Return the (x, y) coordinate for the center point of the cell that contains the specified text.  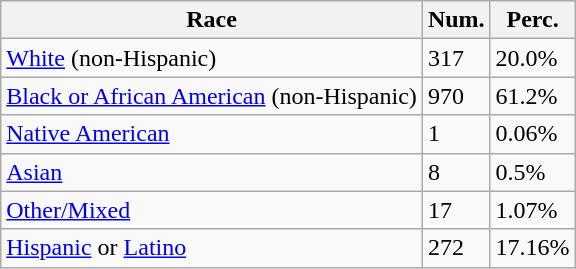
1.07% (532, 210)
317 (456, 58)
0.06% (532, 134)
20.0% (532, 58)
Perc. (532, 20)
970 (456, 96)
Other/Mixed (212, 210)
Hispanic or Latino (212, 248)
8 (456, 172)
17 (456, 210)
61.2% (532, 96)
1 (456, 134)
White (non-Hispanic) (212, 58)
17.16% (532, 248)
Black or African American (non-Hispanic) (212, 96)
Race (212, 20)
Native American (212, 134)
0.5% (532, 172)
272 (456, 248)
Num. (456, 20)
Asian (212, 172)
